For the text-containing cell, return its midpoint in [x, y] coordinate format. 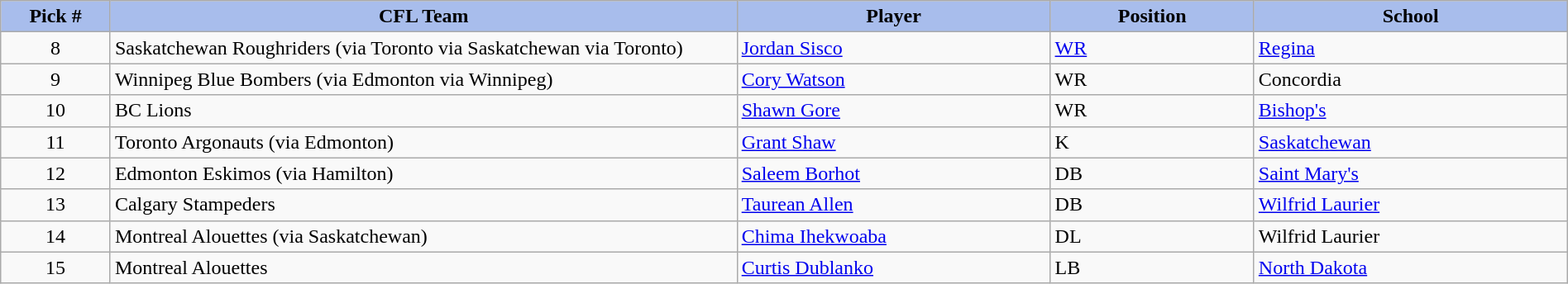
10 [56, 111]
Curtis Dublanko [893, 267]
DL [1152, 236]
13 [56, 205]
Saleem Borhot [893, 173]
Pick # [56, 17]
Grant Shaw [893, 142]
Bishop's [1411, 111]
Toronto Argonauts (via Edmonton) [423, 142]
Winnipeg Blue Bombers (via Edmonton via Winnipeg) [423, 79]
Regina [1411, 48]
Chima Ihekwoaba [893, 236]
14 [56, 236]
LB [1152, 267]
CFL Team [423, 17]
12 [56, 173]
11 [56, 142]
Montreal Alouettes [423, 267]
Saskatchewan [1411, 142]
K [1152, 142]
School [1411, 17]
Saskatchewan Roughriders (via Toronto via Saskatchewan via Toronto) [423, 48]
Position [1152, 17]
North Dakota [1411, 267]
Saint Mary's [1411, 173]
8 [56, 48]
Shawn Gore [893, 111]
Taurean Allen [893, 205]
Jordan Sisco [893, 48]
15 [56, 267]
Calgary Stampeders [423, 205]
Edmonton Eskimos (via Hamilton) [423, 173]
Player [893, 17]
9 [56, 79]
Cory Watson [893, 79]
BC Lions [423, 111]
Concordia [1411, 79]
Montreal Alouettes (via Saskatchewan) [423, 236]
